From the cell containing the given text, extract its center point as [x, y] coordinate. 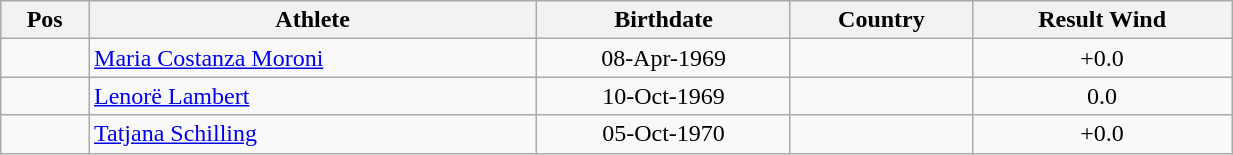
05-Oct-1970 [664, 134]
Country [881, 20]
08-Apr-1969 [664, 58]
Maria Costanza Moroni [313, 58]
Result Wind [1102, 20]
Pos [45, 20]
Birthdate [664, 20]
0.0 [1102, 96]
Athlete [313, 20]
Tatjana Schilling [313, 134]
10-Oct-1969 [664, 96]
Lenorë Lambert [313, 96]
